Capture the cell that displays the provided text and extract its (x, y) central coordinate. 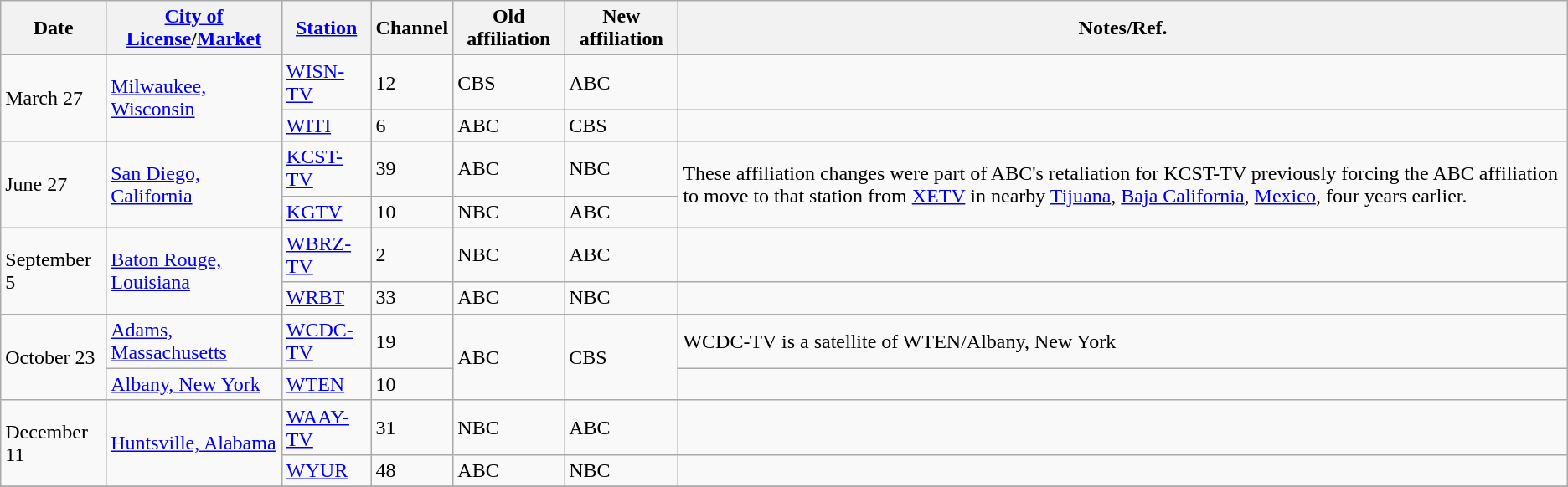
Old affiliation (509, 28)
WISN-TV (327, 82)
WBRZ-TV (327, 254)
12 (412, 82)
Station (327, 28)
KGTV (327, 212)
October 23 (54, 356)
Milwaukee, Wisconsin (194, 99)
Date (54, 28)
June 27 (54, 184)
19 (412, 341)
Huntsville, Alabama (194, 443)
2 (412, 254)
WAAY-TV (327, 427)
WRBT (327, 298)
WCDC-TV is a satellite of WTEN/Albany, New York (1122, 341)
Baton Rouge, Louisiana (194, 271)
Channel (412, 28)
City of License/Market (194, 28)
WCDC-TV (327, 341)
WTEN (327, 384)
48 (412, 470)
33 (412, 298)
6 (412, 126)
31 (412, 427)
39 (412, 169)
San Diego, California (194, 184)
WYUR (327, 470)
Albany, New York (194, 384)
September 5 (54, 271)
March 27 (54, 99)
WITI (327, 126)
KCST-TV (327, 169)
December 11 (54, 443)
Notes/Ref. (1122, 28)
New affiliation (622, 28)
Adams, Massachusetts (194, 341)
